Return [x, y] of the center of cell containing provided text 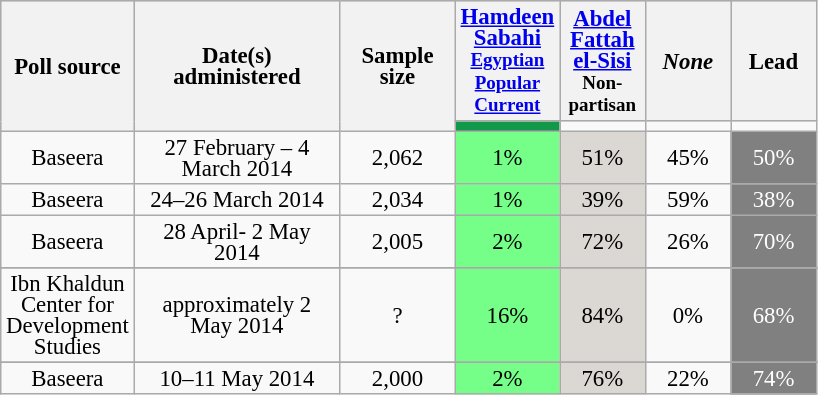
22% [688, 379]
72% [603, 242]
None [688, 61]
28 April- 2 May 2014 [237, 242]
Lead [774, 61]
50% [774, 158]
Poll source [68, 66]
74% [774, 379]
Sample size [398, 66]
10–11 May 2014 [237, 379]
Ibn Khaldun Center for Development Studies [68, 316]
68% [774, 316]
76% [603, 379]
84% [603, 316]
27 February – 4 March 2014 [237, 158]
Hamdeen SabahiEgyptian Popular Current [507, 61]
70% [774, 242]
51% [603, 158]
59% [688, 200]
26% [688, 242]
0% [688, 316]
Abdel Fattah el-SisiNon-partisan [603, 61]
approximately 2 May 2014 [237, 316]
2,062 [398, 158]
24–26 March 2014 [237, 200]
2,000 [398, 379]
Date(s) administered [237, 66]
? [398, 316]
2,034 [398, 200]
2,005 [398, 242]
38% [774, 200]
45% [688, 158]
39% [603, 200]
16% [507, 316]
